Identify which cell holds the provided text, then report its [X, Y] central coordinate. 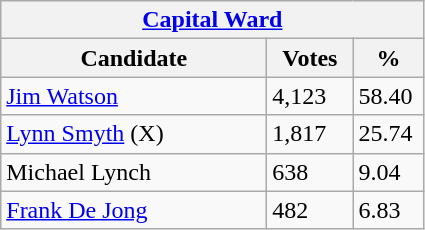
58.40 [388, 96]
638 [310, 172]
% [388, 58]
Frank De Jong [134, 210]
4,123 [310, 96]
482 [310, 210]
Candidate [134, 58]
1,817 [310, 134]
Votes [310, 58]
Lynn Smyth (X) [134, 134]
9.04 [388, 172]
Jim Watson [134, 96]
Capital Ward [212, 20]
25.74 [388, 134]
6.83 [388, 210]
Michael Lynch [134, 172]
